Capture the cell that displays the provided text and extract its [x, y] central coordinate. 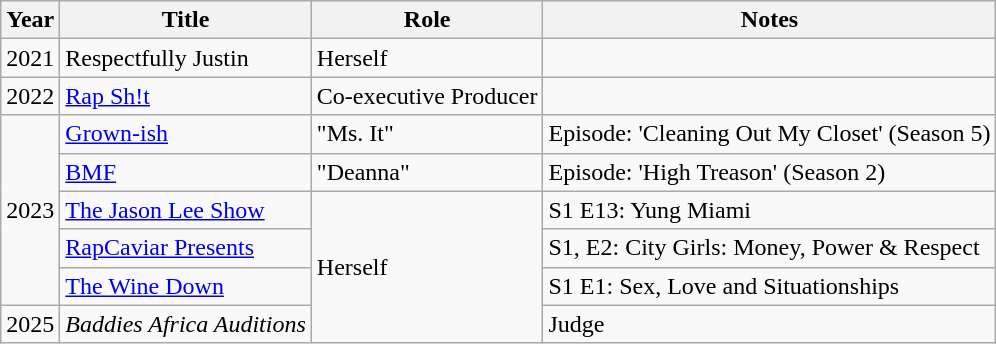
S1, E2: City Girls: Money, Power & Respect [770, 248]
Episode: 'Cleaning Out My Closet' (Season 5) [770, 134]
2022 [30, 96]
The Wine Down [186, 286]
The Jason Lee Show [186, 210]
Co-executive Producer [427, 96]
"Deanna" [427, 172]
Grown-ish [186, 134]
Rap Sh!t [186, 96]
S1 E13: Yung Miami [770, 210]
Year [30, 20]
S1 E1: Sex, Love and Situationships [770, 286]
Baddies Africa Auditions [186, 324]
Episode: 'High Treason' (Season 2) [770, 172]
RapCaviar Presents [186, 248]
Judge [770, 324]
Role [427, 20]
BMF [186, 172]
Notes [770, 20]
2023 [30, 210]
Respectfully Justin [186, 58]
Title [186, 20]
2025 [30, 324]
"Ms. It" [427, 134]
2021 [30, 58]
